Detect which cell encompasses the target text, then output its (x, y) center coordinate. 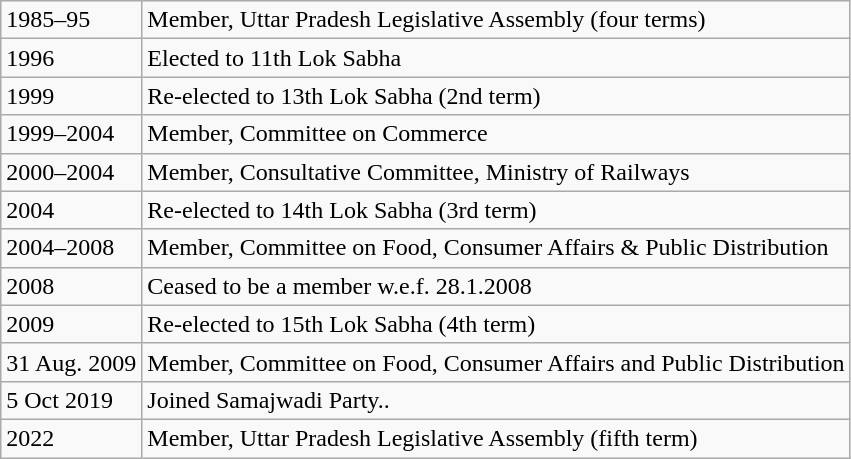
2004–2008 (72, 248)
Member, Consultative Committee, Ministry of Railways (496, 172)
Member, Uttar Pradesh Legislative Assembly (four terms) (496, 20)
1996 (72, 58)
31 Aug. 2009 (72, 362)
Re-elected to 13th Lok Sabha (2nd term) (496, 96)
2008 (72, 286)
5 Oct 2019 (72, 400)
Re-elected to 14th Lok Sabha (3rd term) (496, 210)
1999 (72, 96)
Ceased to be a member w.e.f. 28.1.2008 (496, 286)
1985–95 (72, 20)
Elected to 11th Lok Sabha (496, 58)
2009 (72, 324)
1999–2004 (72, 134)
Member, Committee on Commerce (496, 134)
2022 (72, 438)
Member, Committee on Food, Consumer Affairs and Public Distribution (496, 362)
Re-elected to 15th Lok Sabha (4th term) (496, 324)
2004 (72, 210)
Member, Uttar Pradesh Legislative Assembly (fifth term) (496, 438)
2000–2004 (72, 172)
Joined Samajwadi Party.. (496, 400)
Member, Committee on Food, Consumer Affairs & Public Distribution (496, 248)
